Pinpoint the cell where the given text exists, returning its (X, Y) midpoint coordinate. 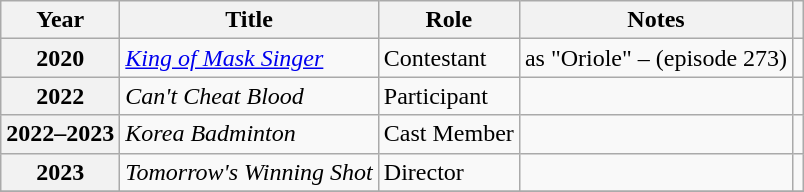
Can't Cheat Blood (249, 96)
2022 (60, 96)
2020 (60, 58)
Year (60, 20)
King of Mask Singer (249, 58)
Cast Member (448, 134)
2022–2023 (60, 134)
Director (448, 172)
Notes (656, 20)
Role (448, 20)
Tomorrow's Winning Shot (249, 172)
Korea Badminton (249, 134)
Title (249, 20)
as "Oriole" – (episode 273) (656, 58)
Contestant (448, 58)
2023 (60, 172)
Participant (448, 96)
